Pinpoint the cell where the given text exists, returning its [x, y] midpoint coordinate. 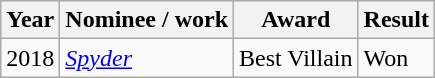
2018 [30, 58]
Best Villain [296, 58]
Nominee / work [147, 20]
Spyder [147, 58]
Won [396, 58]
Award [296, 20]
Year [30, 20]
Result [396, 20]
